Pinpoint the cell where the given text exists, returning its (x, y) midpoint coordinate. 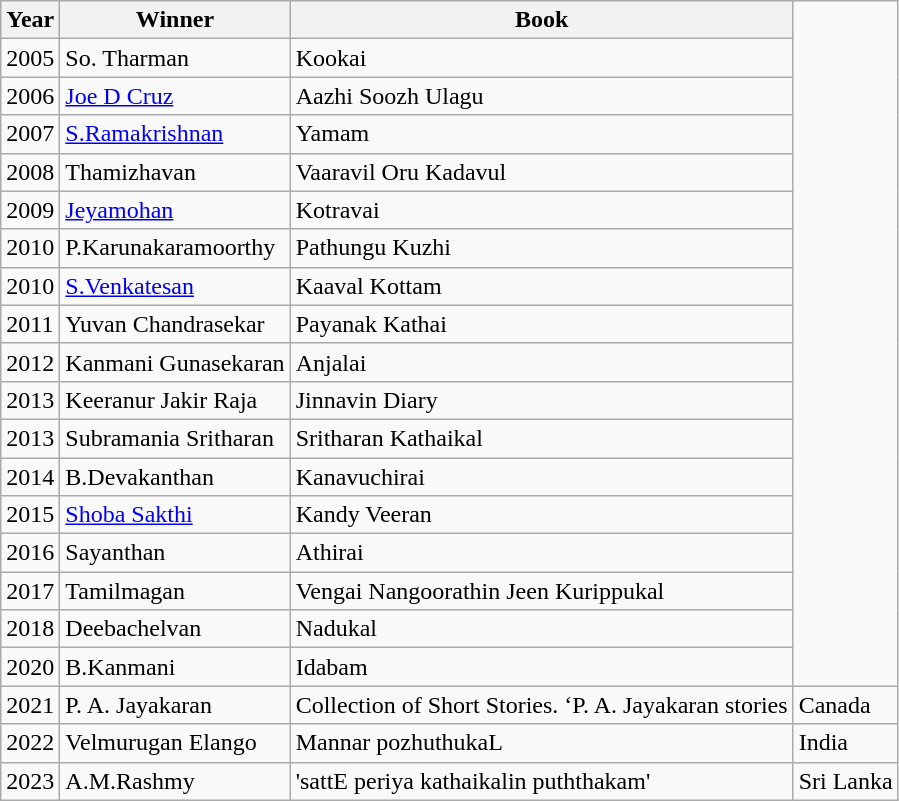
Payanak Kathai (542, 324)
Pathungu Kuzhi (542, 248)
2011 (30, 324)
India (846, 743)
2016 (30, 553)
Sritharan Kathaikal (542, 438)
A.M.Rashmy (175, 781)
Yuvan Chandrasekar (175, 324)
2014 (30, 477)
Nadukal (542, 629)
2008 (30, 172)
Kookai (542, 58)
Sayanthan (175, 553)
Kotravai (542, 210)
2017 (30, 591)
2006 (30, 96)
Kandy Veeran (542, 515)
2012 (30, 362)
2021 (30, 705)
2018 (30, 629)
2005 (30, 58)
Vaaravil Oru Kadavul (542, 172)
2020 (30, 667)
Joe D Cruz (175, 96)
Yamam (542, 134)
Kaaval Kottam (542, 286)
Shoba Sakthi (175, 515)
P.Karunakaramoorthy (175, 248)
Tamilmagan (175, 591)
Aazhi Soozh Ulagu (542, 96)
P. A. Jayakaran (175, 705)
S.Venkatesan (175, 286)
S.Ramakrishnan (175, 134)
B.Devakanthan (175, 477)
2023 (30, 781)
Velmurugan Elango (175, 743)
2009 (30, 210)
Canada (846, 705)
Book (542, 20)
Vengai Nangoorathin Jeen Kurippukal (542, 591)
Collection of Short Stories. ‘P. A. Jayakaran stories (542, 705)
Kanavuchirai (542, 477)
So. Tharman (175, 58)
Deebachelvan (175, 629)
Jeyamohan (175, 210)
Athirai (542, 553)
Mannar pozhuthukaL (542, 743)
Sri Lanka (846, 781)
Kanmani Gunasekaran (175, 362)
'sattE periya kathaikalin puththakam' (542, 781)
Jinnavin Diary (542, 400)
Subramania Sritharan (175, 438)
Winner (175, 20)
Thamizhavan (175, 172)
2022 (30, 743)
Idabam (542, 667)
Anjalai (542, 362)
B.Kanmani (175, 667)
Year (30, 20)
2015 (30, 515)
Keeranur Jakir Raja (175, 400)
2007 (30, 134)
